Return [x, y] of the center of cell containing provided text 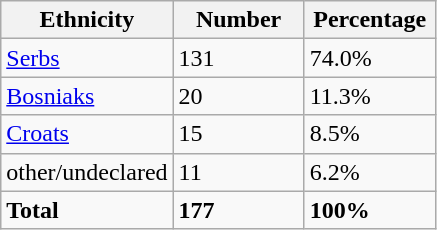
other/undeclared [87, 172]
Bosniaks [87, 96]
131 [238, 58]
6.2% [370, 172]
15 [238, 134]
177 [238, 210]
Ethnicity [87, 20]
11.3% [370, 96]
20 [238, 96]
Serbs [87, 58]
Percentage [370, 20]
100% [370, 210]
Total [87, 210]
Number [238, 20]
11 [238, 172]
Croats [87, 134]
74.0% [370, 58]
8.5% [370, 134]
